Scan for the cell matching the given text and deliver its [x, y] coordinate at center. 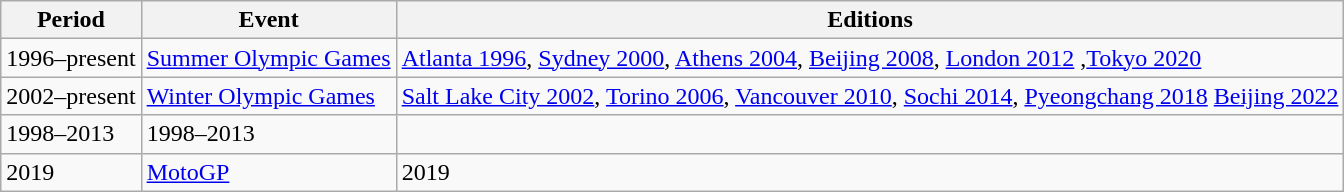
Atlanta 1996, Sydney 2000, Athens 2004, Beijing 2008, London 2012 ,Tokyo 2020 [870, 58]
Summer Olympic Games [268, 58]
Salt Lake City 2002, Torino 2006, Vancouver 2010, Sochi 2014, Pyeongchang 2018 Beijing 2022 [870, 96]
MotoGP [268, 172]
Period [71, 20]
2002–present [71, 96]
Winter Olympic Games [268, 96]
Editions [870, 20]
1996–present [71, 58]
Event [268, 20]
